Identify which cell holds the provided text, then report its (x, y) central coordinate. 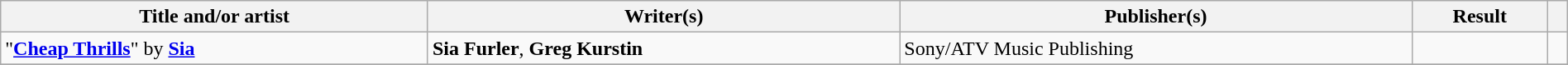
Title and/or artist (215, 17)
Publisher(s) (1156, 17)
Sia Furler, Greg Kurstin (663, 48)
Writer(s) (663, 17)
"Cheap Thrills" by Sia (215, 48)
Sony/ATV Music Publishing (1156, 48)
Result (1480, 17)
